Pinpoint the cell where the given text exists, returning its (x, y) midpoint coordinate. 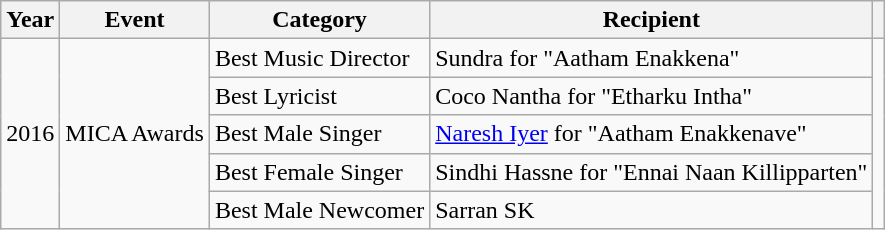
Best Male Singer (319, 134)
Best Male Newcomer (319, 210)
Year (30, 20)
Best Lyricist (319, 96)
Coco Nantha for "Etharku Intha" (652, 96)
Category (319, 20)
Event (135, 20)
Sindhi Hassne for "Ennai Naan Killipparten" (652, 172)
Best Music Director (319, 58)
Naresh Iyer for "Aatham Enakkenave" (652, 134)
Recipient (652, 20)
Sarran SK (652, 210)
Sundra for "Aatham Enakkena" (652, 58)
Best Female Singer (319, 172)
2016 (30, 134)
MICA Awards (135, 134)
